Identify which cell holds the provided text, then report its (X, Y) central coordinate. 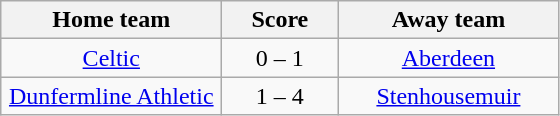
0 – 1 (280, 58)
Aberdeen (448, 58)
Score (280, 20)
Celtic (112, 58)
Dunfermline Athletic (112, 96)
Home team (112, 20)
1 – 4 (280, 96)
Away team (448, 20)
Stenhousemuir (448, 96)
